Determine the (X, Y) coordinate at the center of the cell enclosing the given text.  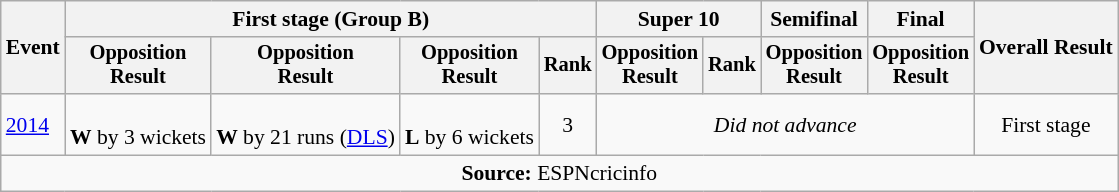
W by 21 runs (DLS) (306, 124)
2014 (33, 124)
L by 6 wickets (470, 124)
3 (568, 124)
Did not advance (786, 124)
Overall Result (1046, 48)
Super 10 (679, 19)
Final (920, 19)
W by 3 wickets (138, 124)
First stage (Group B) (331, 19)
First stage (1046, 124)
Semifinal (814, 19)
Event (33, 48)
Source: ESPNcricinfo (560, 174)
